For the text-containing cell, return its midpoint in [x, y] coordinate format. 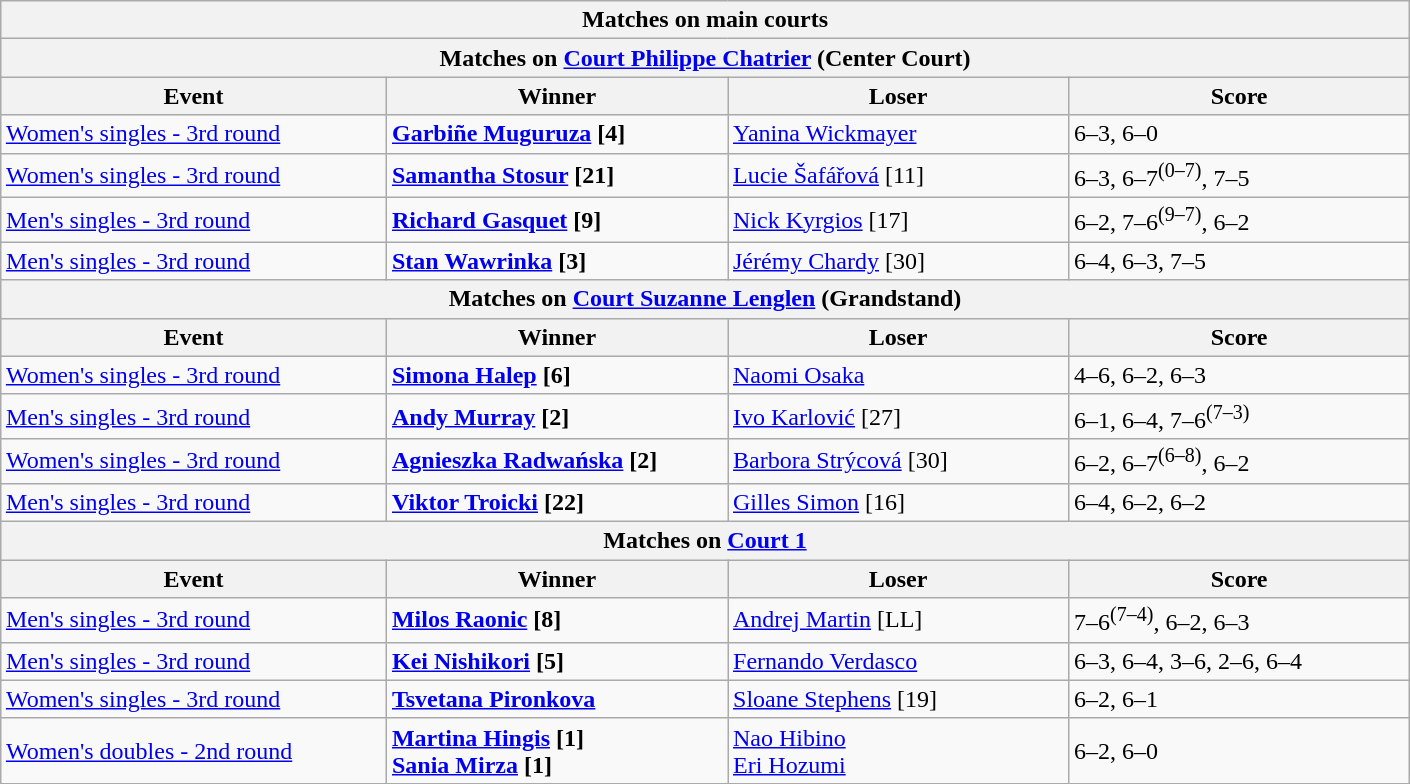
6–2, 6–0 [1240, 750]
Women's doubles - 2nd round [193, 750]
Martina Hingis [1] Sania Mirza [1] [556, 750]
6–2, 6–7(6–8), 6–2 [1240, 462]
Yanina Wickmayer [898, 134]
Richard Gasquet [9] [556, 220]
Matches on main courts [704, 20]
Matches on Court 1 [704, 541]
Samantha Stosur [21] [556, 176]
Matches on Court Suzanne Lenglen (Grandstand) [704, 299]
Jérémy Chardy [30] [898, 261]
6–1, 6–4, 7–6(7–3) [1240, 416]
7–6(7–4), 6–2, 6–3 [1240, 620]
Gilles Simon [16] [898, 502]
6–4, 6–2, 6–2 [1240, 502]
Barbora Strýcová [30] [898, 462]
6–3, 6–4, 3–6, 2–6, 6–4 [1240, 661]
4–6, 6–2, 6–3 [1240, 375]
Andy Murray [2] [556, 416]
Lucie Šafářová [11] [898, 176]
Milos Raonic [8] [556, 620]
Naomi Osaka [898, 375]
Stan Wawrinka [3] [556, 261]
Nao Hibino Eri Hozumi [898, 750]
Ivo Karlović [27] [898, 416]
Viktor Troicki [22] [556, 502]
6–2, 7–6(9–7), 6–2 [1240, 220]
Fernando Verdasco [898, 661]
Kei Nishikori [5] [556, 661]
6–4, 6–3, 7–5 [1240, 261]
Agnieszka Radwańska [2] [556, 462]
Nick Kyrgios [17] [898, 220]
6–3, 6–0 [1240, 134]
Sloane Stephens [19] [898, 699]
Garbiñe Muguruza [4] [556, 134]
Andrej Martin [LL] [898, 620]
Tsvetana Pironkova [556, 699]
6–3, 6–7(0–7), 7–5 [1240, 176]
6–2, 6–1 [1240, 699]
Simona Halep [6] [556, 375]
Matches on Court Philippe Chatrier (Center Court) [704, 58]
